Detect which cell encompasses the target text, then output its [x, y] center coordinate. 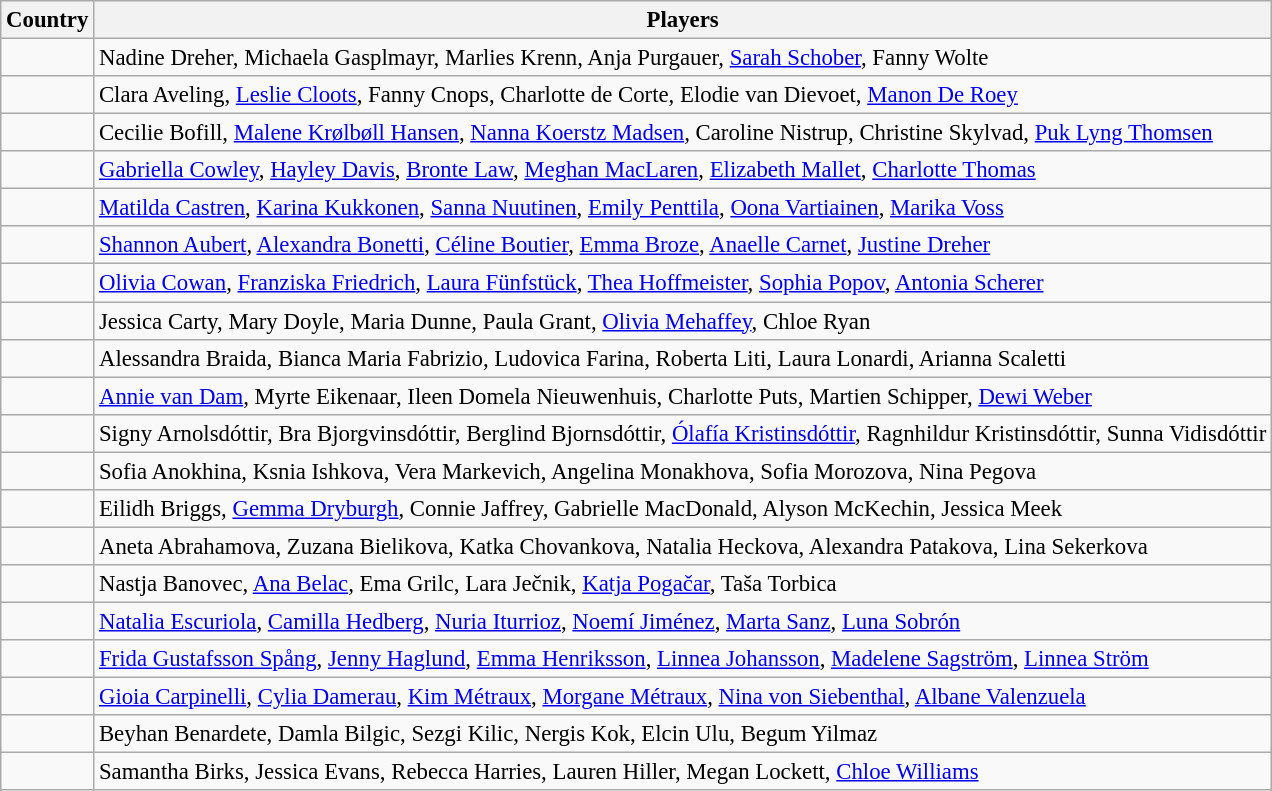
Samantha Birks, Jessica Evans, Rebecca Harries, Lauren Hiller, Megan Lockett, Chloe Williams [683, 772]
Beyhan Benardete, Damla Bilgic, Sezgi Kilic, Nergis Kok, Elcin Ulu, Begum Yilmaz [683, 734]
Natalia Escuriola, Camilla Hedberg, Nuria Iturrioz, Noemí Jiménez, Marta Sanz, Luna Sobrón [683, 621]
Gabriella Cowley, Hayley Davis, Bronte Law, Meghan MacLaren, Elizabeth Mallet, Charlotte Thomas [683, 170]
Olivia Cowan, Franziska Friedrich, Laura Fünfstück, Thea Hoffmeister, Sophia Popov, Antonia Scherer [683, 283]
Shannon Aubert, Alexandra Bonetti, Céline Boutier, Emma Broze, Anaelle Carnet, Justine Dreher [683, 245]
Gioia Carpinelli, Cylia Damerau, Kim Métraux, Morgane Métraux, Nina von Siebenthal, Albane Valenzuela [683, 697]
Jessica Carty, Mary Doyle, Maria Dunne, Paula Grant, Olivia Mehaffey, Chloe Ryan [683, 321]
Signy Arnolsdóttir, Bra Bjorgvinsdóttir, Berglind Bjornsdóttir, Ólafía Kristinsdóttir, Ragnhildur Kristinsdóttir, Sunna Vidisdóttir [683, 433]
Players [683, 20]
Nastja Banovec, Ana Belac, Ema Grilc, Lara Ječnik, Katja Pogačar, Taša Torbica [683, 584]
Alessandra Braida, Bianca Maria Fabrizio, Ludovica Farina, Roberta Liti, Laura Lonardi, Arianna Scaletti [683, 358]
Sofia Anokhina, Ksnia Ishkova, Vera Markevich, Angelina Monakhova, Sofia Morozova, Nina Pegova [683, 471]
Matilda Castren, Karina Kukkonen, Sanna Nuutinen, Emily Penttila, Oona Vartiainen, Marika Voss [683, 208]
Aneta Abrahamova, Zuzana Bielikova, Katka Chovankova, Natalia Heckova, Alexandra Patakova, Lina Sekerkova [683, 546]
Frida Gustafsson Spång, Jenny Haglund, Emma Henriksson, Linnea Johansson, Madelene Sagström, Linnea Ström [683, 659]
Country [48, 20]
Clara Aveling, Leslie Cloots, Fanny Cnops, Charlotte de Corte, Elodie van Dievoet, Manon De Roey [683, 95]
Cecilie Bofill, Malene Krølbøll Hansen, Nanna Koerstz Madsen, Caroline Nistrup, Christine Skylvad, Puk Lyng Thomsen [683, 133]
Nadine Dreher, Michaela Gasplmayr, Marlies Krenn, Anja Purgauer, Sarah Schober, Fanny Wolte [683, 58]
Eilidh Briggs, Gemma Dryburgh, Connie Jaffrey, Gabrielle MacDonald, Alyson McKechin, Jessica Meek [683, 509]
Annie van Dam, Myrte Eikenaar, Ileen Domela Nieuwenhuis, Charlotte Puts, Martien Schipper, Dewi Weber [683, 396]
